Return [X, Y] of the center of cell containing provided text 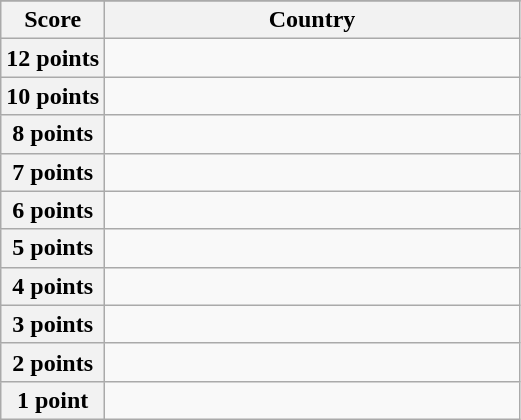
12 points [53, 58]
5 points [53, 248]
10 points [53, 96]
Score [53, 20]
6 points [53, 210]
1 point [53, 400]
3 points [53, 324]
8 points [53, 134]
2 points [53, 362]
4 points [53, 286]
7 points [53, 172]
Country [312, 20]
